Extract the [X, Y] coordinate from the center of the cell holding the provided text.  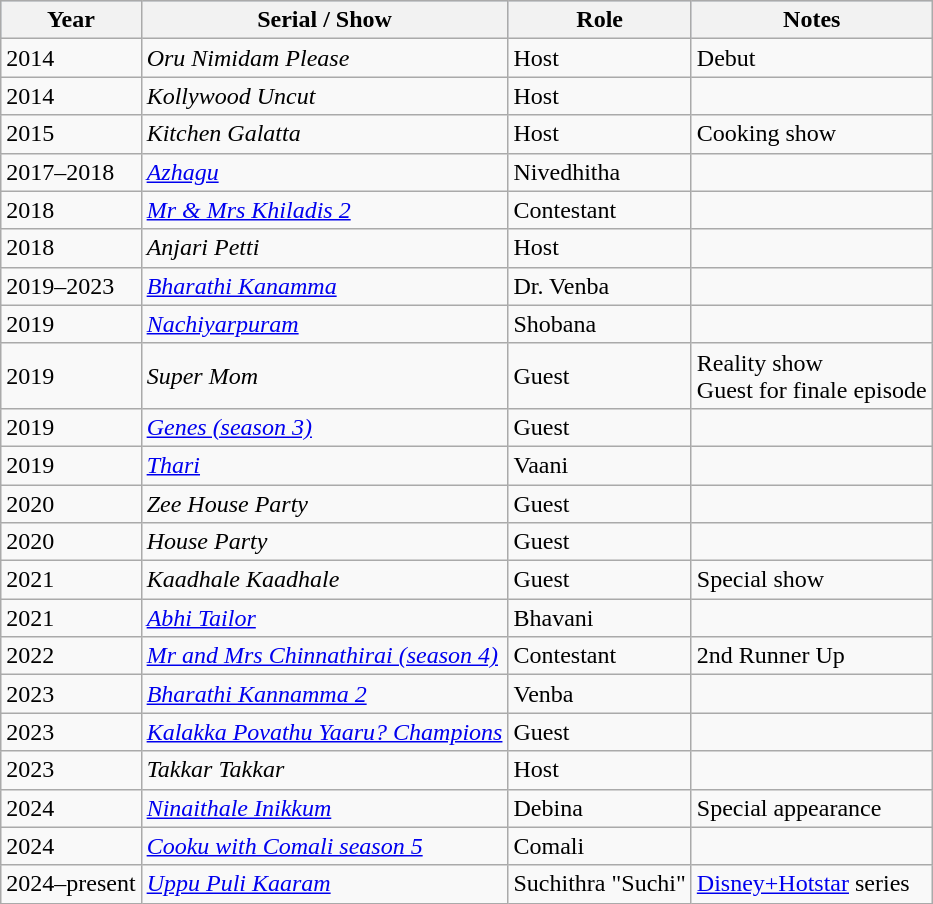
Kalakka Povathu Yaaru? Champions [324, 732]
2015 [71, 134]
Zee House Party [324, 503]
Anjari Petti [324, 248]
Year [71, 20]
Special appearance [812, 808]
2024–present [71, 884]
Special show [812, 580]
Shobana [600, 324]
House Party [324, 542]
Ninaithale Inikkum [324, 808]
Dr. Venba [600, 286]
Mr & Mrs Khiladis 2 [324, 210]
Debina [600, 808]
2017–2018 [71, 172]
Reality showGuest for finale episode [812, 376]
2022 [71, 656]
Kaadhale Kaadhale [324, 580]
Abhi Tailor [324, 618]
Notes [812, 20]
Kollywood Uncut [324, 96]
Cooking show [812, 134]
Bhavani [600, 618]
2019–2023 [71, 286]
Azhagu [324, 172]
Bharathi Kanamma [324, 286]
Oru Nimidam Please [324, 58]
Uppu Puli Kaaram [324, 884]
Suchithra "Suchi" [600, 884]
Disney+Hotstar series [812, 884]
Venba [600, 694]
Vaani [600, 465]
Takkar Takkar [324, 770]
Genes (season 3) [324, 427]
Nachiyarpuram [324, 324]
Mr and Mrs Chinnathirai (season 4) [324, 656]
Kitchen Galatta [324, 134]
2nd Runner Up [812, 656]
Comali [600, 846]
Serial / Show [324, 20]
Super Mom [324, 376]
Debut [812, 58]
Role [600, 20]
Cooku with Comali season 5 [324, 846]
Bharathi Kannamma 2 [324, 694]
Thari [324, 465]
Nivedhitha [600, 172]
